Determine the [x, y] coordinate at the center of the cell enclosing the given text.  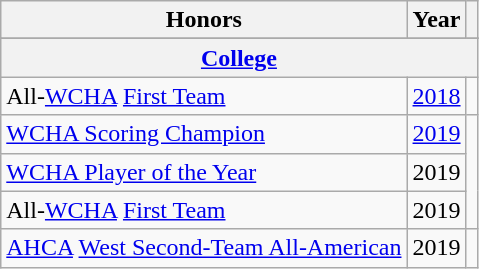
WCHA Scoring Champion [204, 134]
2018 [436, 96]
Honors [204, 20]
WCHA Player of the Year [204, 172]
AHCA West Second-Team All-American [204, 248]
Year [436, 20]
College [239, 58]
